Capture the cell that displays the provided text and extract its (X, Y) central coordinate. 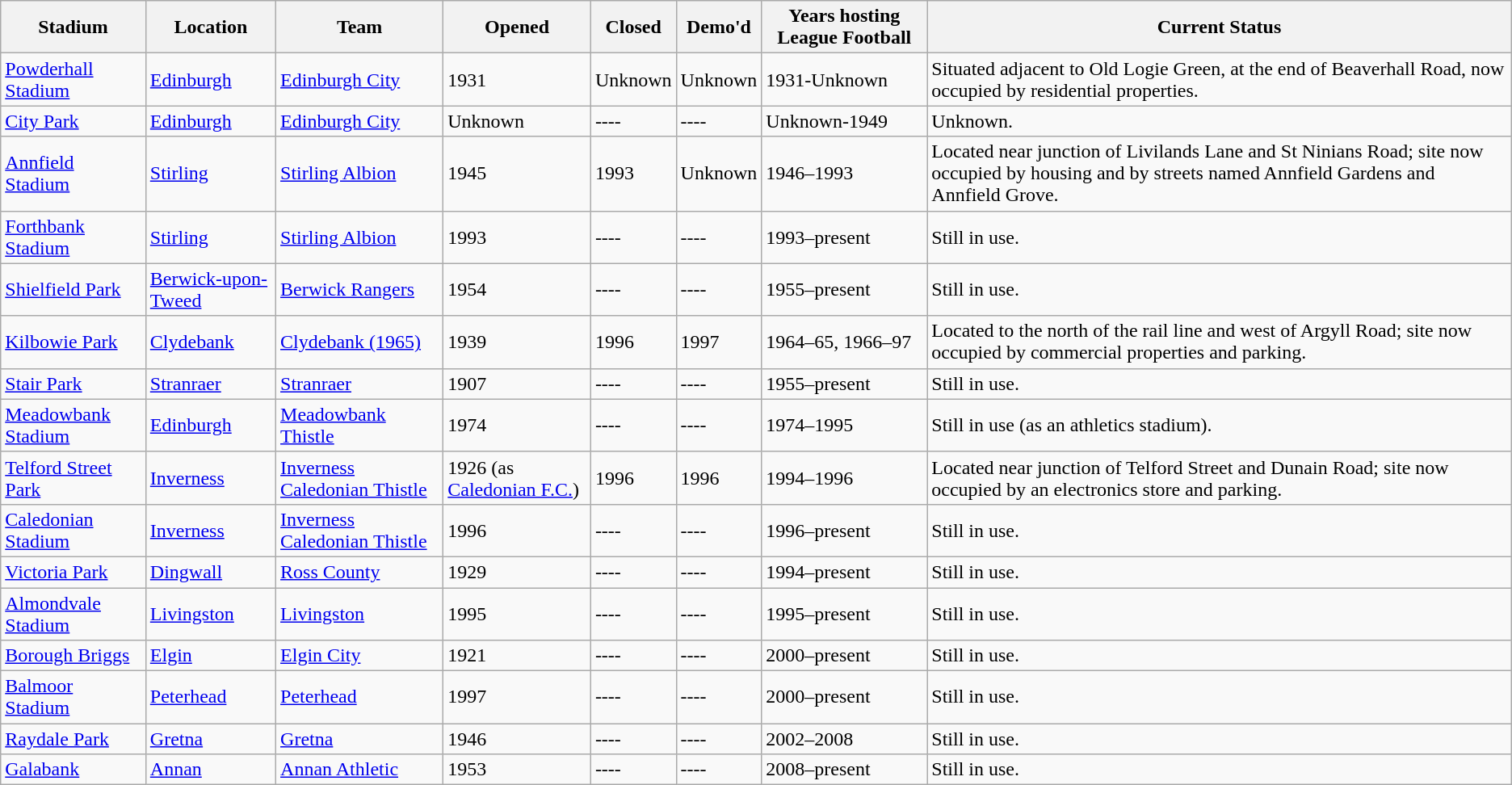
Demo'd (719, 27)
Unknown-1949 (845, 121)
Annan Athletic (360, 770)
Almondvale Stadium (73, 614)
Shielfield Park (73, 289)
1946 (517, 739)
Situated adjacent to Old Logie Green, at the end of Beaverhall Road, now occupied by residential properties. (1220, 79)
Elgin City (360, 656)
Elgin (210, 656)
Years hosting League Football (845, 27)
Located near junction of Telford Street and Dunain Road; site now occupied by an electronics store and parking. (1220, 478)
1974–1995 (845, 425)
1946–1993 (845, 174)
Kilbowie Park (73, 342)
1926 (as Caledonian F.C.) (517, 478)
1994–1996 (845, 478)
Balmoor Stadium (73, 698)
2002–2008 (845, 739)
Meadowbank Thistle (360, 425)
Dingwall (210, 572)
Team (360, 27)
Berwick-upon-Tweed (210, 289)
1945 (517, 174)
1921 (517, 656)
1954 (517, 289)
1995–present (845, 614)
1964–65, 1966–97 (845, 342)
1939 (517, 342)
Annan (210, 770)
1953 (517, 770)
Clydebank (210, 342)
Galabank (73, 770)
Raydale Park (73, 739)
1931 (517, 79)
Unknown. (1220, 121)
1974 (517, 425)
City Park (73, 121)
1996–present (845, 530)
Located near junction of Livilands Lane and St Ninians Road; site now occupied by housing and by streets named Annfield Gardens and Annfield Grove. (1220, 174)
Forthbank Stadium (73, 237)
Meadowbank Stadium (73, 425)
Ross County (360, 572)
Borough Briggs (73, 656)
Telford Street Park (73, 478)
Berwick Rangers (360, 289)
1994–present (845, 572)
Location (210, 27)
1995 (517, 614)
Stadium (73, 27)
Caledonian Stadium (73, 530)
1907 (517, 384)
Still in use (as an athletics stadium). (1220, 425)
Annfield Stadium (73, 174)
Clydebank (1965) (360, 342)
Victoria Park (73, 572)
1993–present (845, 237)
1931-Unknown (845, 79)
Closed (633, 27)
Powderhall Stadium (73, 79)
Current Status (1220, 27)
Opened (517, 27)
2008–present (845, 770)
1929 (517, 572)
Located to the north of the rail line and west of Argyll Road; site now occupied by commercial properties and parking. (1220, 342)
Stair Park (73, 384)
